From the cell containing the given text, extract its center point as [x, y] coordinate. 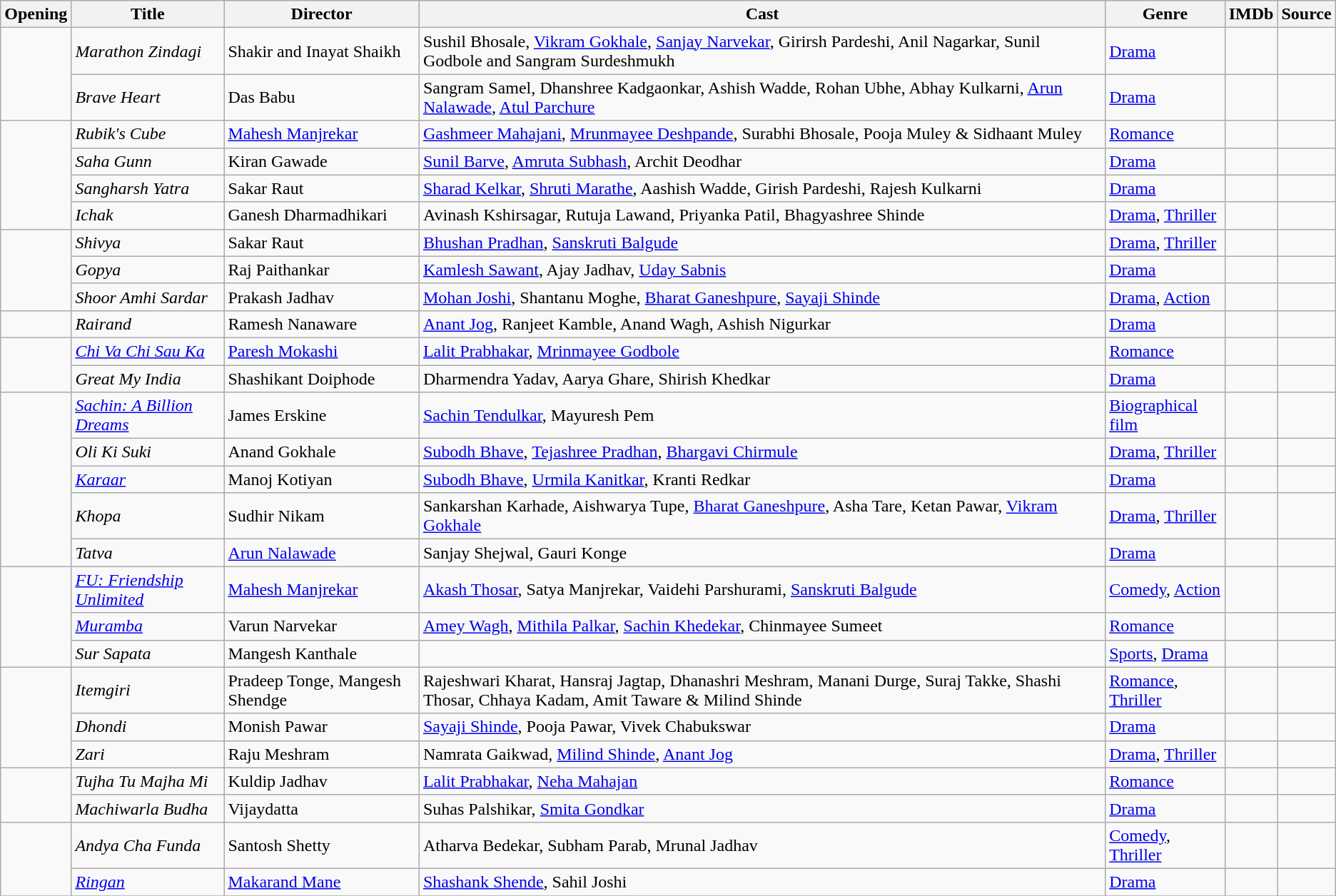
FU: Friendship Unlimited [148, 589]
Kamlesh Sawant, Ajay Jadhav, Uday Sabnis [762, 270]
Shashank Shende, Sahil Joshi [762, 882]
Ramesh Nanaware [321, 324]
Kiran Gawade [321, 161]
Suhas Palshikar, Smita Gondkar [762, 808]
Amey Wagh, Mithila Palkar, Sachin Khedekar, Chinmayee Sumeet [762, 626]
Lalit Prabhakar, Mrinmayee Godbole [762, 351]
Andya Cha Funda [148, 845]
Das Babu [321, 97]
Sankarshan Karhade, Aishwarya Tupe, Bharat Ganeshpure, Asha Tare, Ketan Pawar, Vikram Gokhale [762, 516]
Opening [36, 14]
Vijaydatta [321, 808]
Sharad Kelkar, Shruti Marathe, Aashish Wadde, Girish Pardeshi, Rajesh Kulkarni [762, 188]
Sushil Bhosale, Vikram Gokhale, Sanjay Narvekar, Girirsh Pardeshi, Anil Nagarkar, Sunil Godbole and Sangram Surdeshmukh [762, 51]
Saha Gunn [148, 161]
Monish Pawar [321, 727]
Tatva [148, 553]
Namrata Gaikwad, Milind Shinde, Anant Jog [762, 754]
Makarand Mane [321, 882]
Kuldip Jadhav [321, 781]
Shashikant Doiphode [321, 379]
Gashmeer Mahajani, Mrunmayee Deshpande, Surabhi Bhosale, Pooja Muley & Sidhaant Muley [762, 134]
Anand Gokhale [321, 452]
Dhondi [148, 727]
Ganesh Dharmadhikari [321, 215]
Genre [1165, 14]
Oli Ki Suki [148, 452]
Source [1306, 14]
Tujha Tu Majha Mi [148, 781]
Atharva Bedekar, Subham Parab, Mrunal Jadhav [762, 845]
Title [148, 14]
Sachin: A Billion Dreams [148, 415]
Sunil Barve, Amruta Subhash, Archit Deodhar [762, 161]
Sanjay Shejwal, Gauri Konge [762, 553]
Machiwarla Budha [148, 808]
Ringan [148, 882]
Sangram Samel, Dhanshree Kadgaonkar, Ashish Wadde, Rohan Ubhe, Abhay Kulkarni, Arun Nalawade, Atul Parchure [762, 97]
Ichak [148, 215]
IMDb [1251, 14]
Cast [762, 14]
Gopya [148, 270]
Sports, Drama [1165, 653]
Karaar [148, 479]
Paresh Mokashi [321, 351]
Brave Heart [148, 97]
Shivya [148, 243]
Prakash Jadhav [321, 297]
Marathon Zindagi [148, 51]
Comedy, Action [1165, 589]
Lalit Prabhakar, Neha Mahajan [762, 781]
Akash Thosar, Satya Manjrekar, Vaidehi Parshurami, Sanskruti Balgude [762, 589]
Chi Va Chi Sau Ka [148, 351]
Anant Jog, Ranjeet Kamble, Anand Wagh, Ashish Nigurkar [762, 324]
Pradeep Tonge, Mangesh Shendge [321, 691]
Raju Meshram [321, 754]
Subodh Bhave, Tejashree Pradhan, Bhargavi Chirmule [762, 452]
James Erskine [321, 415]
Rubik's Cube [148, 134]
Khopa [148, 516]
Dharmendra Yadav, Aarya Ghare, Shirish Khedkar [762, 379]
Shoor Amhi Sardar [148, 297]
Mangesh Kanthale [321, 653]
Drama, Action [1165, 297]
Santosh Shetty [321, 845]
Sayaji Shinde, Pooja Pawar, Vivek Chabukswar [762, 727]
Subodh Bhave, Urmila Kanitkar, Kranti Redkar [762, 479]
Rajeshwari Kharat, Hansraj Jagtap, Dhanashri Meshram, Manani Durge, Suraj Takke, Shashi Thosar, Chhaya Kadam, Amit Taware & Milind Shinde [762, 691]
Rairand [148, 324]
Raj Paithankar [321, 270]
Shakir and Inayat Shaikh [321, 51]
Manoj Kotiyan [321, 479]
Varun Narvekar [321, 626]
Comedy, Thriller [1165, 845]
Romance, Thriller [1165, 691]
Great My India [148, 379]
Director [321, 14]
Biographical film [1165, 415]
Arun Nalawade [321, 553]
Zari [148, 754]
Bhushan Pradhan, Sanskruti Balgude [762, 243]
Sangharsh Yatra [148, 188]
Sachin Tendulkar, Mayuresh Pem [762, 415]
Muramba [148, 626]
Avinash Kshirsagar, Rutuja Lawand, Priyanka Patil, Bhagyashree Shinde [762, 215]
Mohan Joshi, Shantanu Moghe, Bharat Ganeshpure, Sayaji Shinde [762, 297]
Sudhir Nikam [321, 516]
Itemgiri [148, 691]
Sur Sapata [148, 653]
